Scan for the cell matching the given text and deliver its (x, y) coordinate at center. 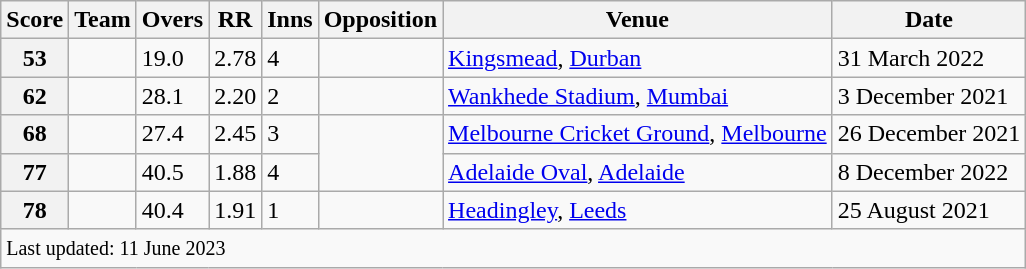
Overs (172, 20)
25 August 2021 (929, 210)
Melbourne Cricket Ground, Melbourne (638, 134)
Opposition (380, 20)
40.4 (172, 210)
19.0 (172, 58)
2.20 (236, 96)
78 (35, 210)
Wankhede Stadium, Mumbai (638, 96)
Team (103, 20)
RR (236, 20)
Kingsmead, Durban (638, 58)
Adelaide Oval, Adelaide (638, 172)
Headingley, Leeds (638, 210)
1.88 (236, 172)
8 December 2022 (929, 172)
Score (35, 20)
28.1 (172, 96)
53 (35, 58)
2 (290, 96)
62 (35, 96)
Date (929, 20)
2.78 (236, 58)
Venue (638, 20)
3 (290, 134)
77 (35, 172)
2.45 (236, 134)
27.4 (172, 134)
68 (35, 134)
Inns (290, 20)
Last updated: 11 June 2023 (514, 248)
3 December 2021 (929, 96)
1.91 (236, 210)
26 December 2021 (929, 134)
31 March 2022 (929, 58)
40.5 (172, 172)
1 (290, 210)
